Pinpoint the cell where the given text exists, returning its (x, y) midpoint coordinate. 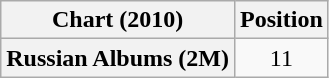
Chart (2010) (118, 20)
Position (282, 20)
11 (282, 58)
Russian Albums (2M) (118, 58)
